Output the (x, y) coordinate of the center of the cell containing the given text.  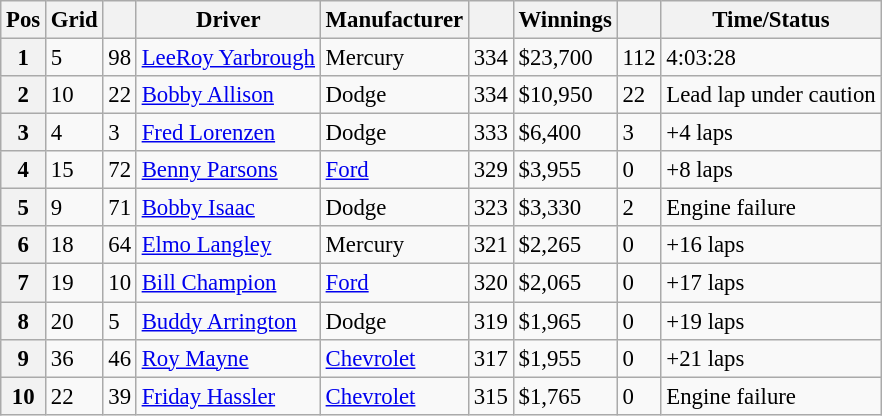
$2,065 (565, 283)
+8 laps (771, 170)
Winnings (565, 20)
64 (120, 245)
333 (490, 133)
18 (74, 245)
320 (490, 283)
Time/Status (771, 20)
Pos (24, 20)
Manufacturer (394, 20)
8 (24, 321)
1 (24, 58)
317 (490, 358)
Friday Hassler (228, 396)
$2,265 (565, 245)
319 (490, 321)
15 (74, 170)
19 (74, 283)
46 (120, 358)
$1,965 (565, 321)
Elmo Langley (228, 245)
Bobby Isaac (228, 208)
Grid (74, 20)
$1,955 (565, 358)
+16 laps (771, 245)
98 (120, 58)
$3,955 (565, 170)
36 (74, 358)
+21 laps (771, 358)
321 (490, 245)
315 (490, 396)
$6,400 (565, 133)
Benny Parsons (228, 170)
Bill Champion (228, 283)
Roy Mayne (228, 358)
+17 laps (771, 283)
39 (120, 396)
Bobby Allison (228, 95)
LeeRoy Yarbrough (228, 58)
Driver (228, 20)
112 (639, 58)
$10,950 (565, 95)
72 (120, 170)
$1,765 (565, 396)
20 (74, 321)
+19 laps (771, 321)
71 (120, 208)
Lead lap under caution (771, 95)
Buddy Arrington (228, 321)
+4 laps (771, 133)
7 (24, 283)
$3,330 (565, 208)
Fred Lorenzen (228, 133)
329 (490, 170)
$23,700 (565, 58)
4:03:28 (771, 58)
6 (24, 245)
323 (490, 208)
